Identify which cell holds the provided text, then report its (X, Y) central coordinate. 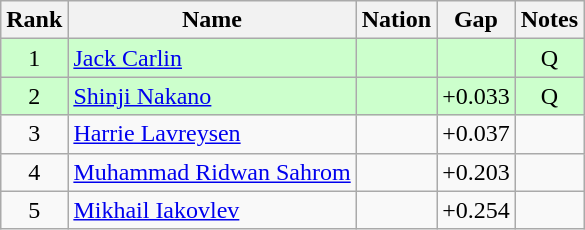
2 (34, 96)
Gap (476, 20)
4 (34, 172)
Name (212, 20)
5 (34, 210)
3 (34, 134)
1 (34, 58)
Notes (549, 20)
Harrie Lavreysen (212, 134)
Rank (34, 20)
Shinji Nakano (212, 96)
Muhammad Ridwan Sahrom (212, 172)
+0.033 (476, 96)
+0.203 (476, 172)
Jack Carlin (212, 58)
Nation (396, 20)
Mikhail Iakovlev (212, 210)
+0.254 (476, 210)
+0.037 (476, 134)
